Output the (X, Y) coordinate of the center of the cell containing the given text.  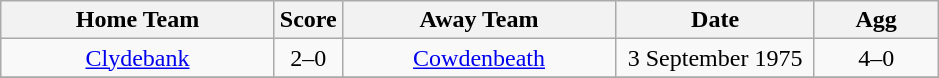
2–0 (308, 58)
4–0 (876, 58)
Clydebank (138, 58)
Cowdenbeath (479, 58)
3 September 1975 (716, 58)
Score (308, 20)
Home Team (138, 20)
Date (716, 20)
Agg (876, 20)
Away Team (479, 20)
